Extract the (X, Y) coordinate from the center of the cell holding the provided text.  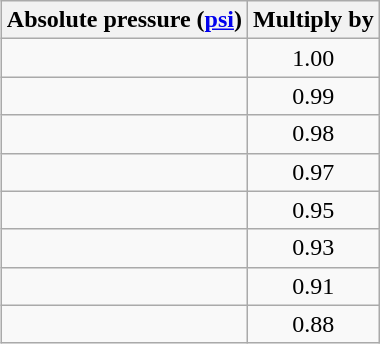
0.91 (313, 286)
0.95 (313, 210)
0.99 (313, 96)
1.00 (313, 58)
0.93 (313, 248)
0.97 (313, 172)
0.98 (313, 134)
Multiply by (313, 20)
Absolute pressure (psi) (124, 20)
0.88 (313, 324)
